Capture the cell that displays the provided text and extract its (x, y) central coordinate. 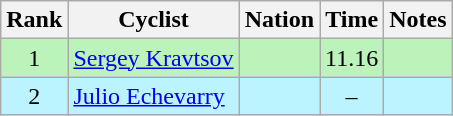
Notes (418, 20)
2 (34, 96)
Julio Echevarry (154, 96)
Rank (34, 20)
Nation (279, 20)
Sergey Kravtsov (154, 58)
Cyclist (154, 20)
Time (352, 20)
– (352, 96)
1 (34, 58)
11.16 (352, 58)
